Extract the (x, y) coordinate from the center of the cell holding the provided text.  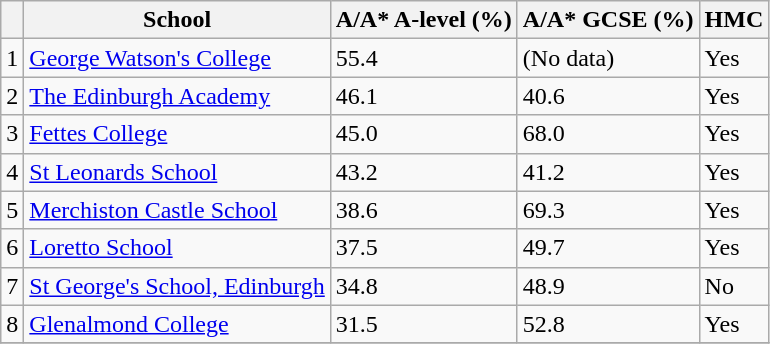
A/A* A-level (%) (424, 20)
The Edinburgh Academy (177, 96)
34.8 (424, 286)
HMC (734, 20)
6 (12, 248)
Merchiston Castle School (177, 210)
8 (12, 324)
41.2 (608, 172)
43.2 (424, 172)
4 (12, 172)
1 (12, 58)
68.0 (608, 134)
A/A* GCSE (%) (608, 20)
40.6 (608, 96)
2 (12, 96)
3 (12, 134)
St George's School, Edinburgh (177, 286)
52.8 (608, 324)
5 (12, 210)
School (177, 20)
Fettes College (177, 134)
No (734, 286)
55.4 (424, 58)
(No data) (608, 58)
31.5 (424, 324)
Loretto School (177, 248)
38.6 (424, 210)
7 (12, 286)
69.3 (608, 210)
48.9 (608, 286)
George Watson's College (177, 58)
49.7 (608, 248)
St Leonards School (177, 172)
45.0 (424, 134)
37.5 (424, 248)
Glenalmond College (177, 324)
46.1 (424, 96)
